Output the [X, Y] coordinate of the center of the cell containing the given text.  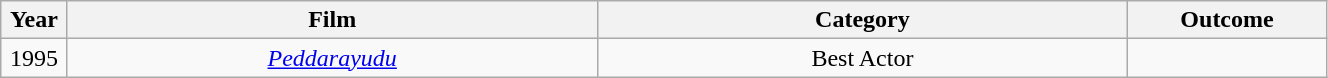
Peddarayudu [332, 58]
1995 [34, 58]
Category [862, 20]
Year [34, 20]
Best Actor [862, 58]
Film [332, 20]
Outcome [1228, 20]
